For the text-containing cell, return its midpoint in [x, y] coordinate format. 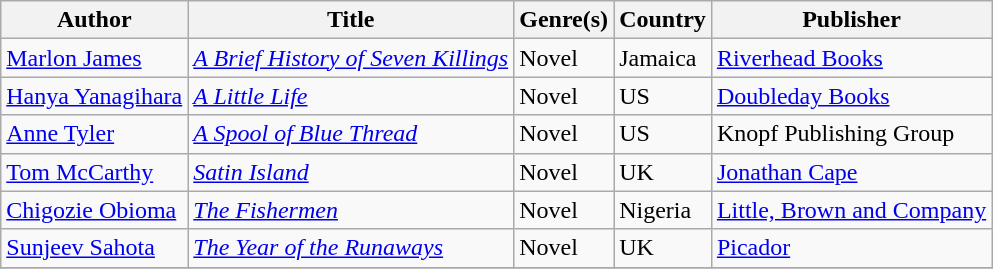
Marlon James [94, 58]
Doubleday Books [851, 96]
Hanya Yanagihara [94, 96]
Tom McCarthy [94, 172]
Chigozie Obioma [94, 210]
Knopf Publishing Group [851, 134]
Nigeria [663, 210]
The Year of the Runaways [351, 248]
Satin Island [351, 172]
A Spool of Blue Thread [351, 134]
Jamaica [663, 58]
Anne Tyler [94, 134]
Country [663, 20]
A Brief History of Seven Killings [351, 58]
Picador [851, 248]
Little, Brown and Company [851, 210]
Genre(s) [564, 20]
Riverhead Books [851, 58]
Publisher [851, 20]
Author [94, 20]
Sunjeev Sahota [94, 248]
A Little Life [351, 96]
Jonathan Cape [851, 172]
Title [351, 20]
The Fishermen [351, 210]
